Pinpoint the cell where the given text exists, returning its [x, y] midpoint coordinate. 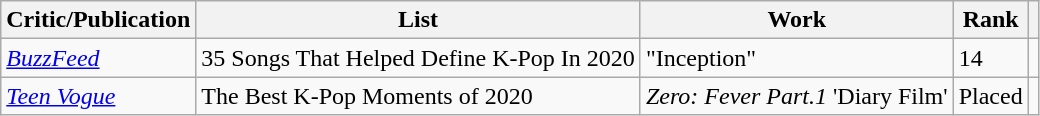
14 [990, 58]
BuzzFeed [98, 58]
Placed [990, 96]
Rank [990, 20]
Work [796, 20]
The Best K-Pop Moments of 2020 [418, 96]
Teen Vogue [98, 96]
35 Songs That Helped Define K-Pop In 2020 [418, 58]
"Inception" [796, 58]
List [418, 20]
Zero: Fever Part.1 'Diary Film' [796, 96]
Critic/Publication [98, 20]
